Find where the given text appears and provide that cell's center as [x, y] coordinate. 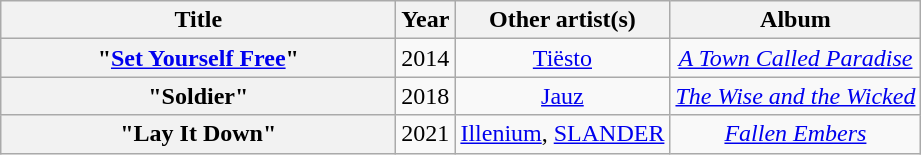
The Wise and the Wicked [796, 96]
"Set Yourself Free" [198, 58]
Album [796, 20]
A Town Called Paradise [796, 58]
Tiësto [562, 58]
2018 [426, 96]
Other artist(s) [562, 20]
2014 [426, 58]
Jauz [562, 96]
2021 [426, 134]
Year [426, 20]
Title [198, 20]
"Lay It Down" [198, 134]
Fallen Embers [796, 134]
"Soldier" [198, 96]
Illenium, SLANDER [562, 134]
